Scan for the cell matching the given text and deliver its [x, y] coordinate at center. 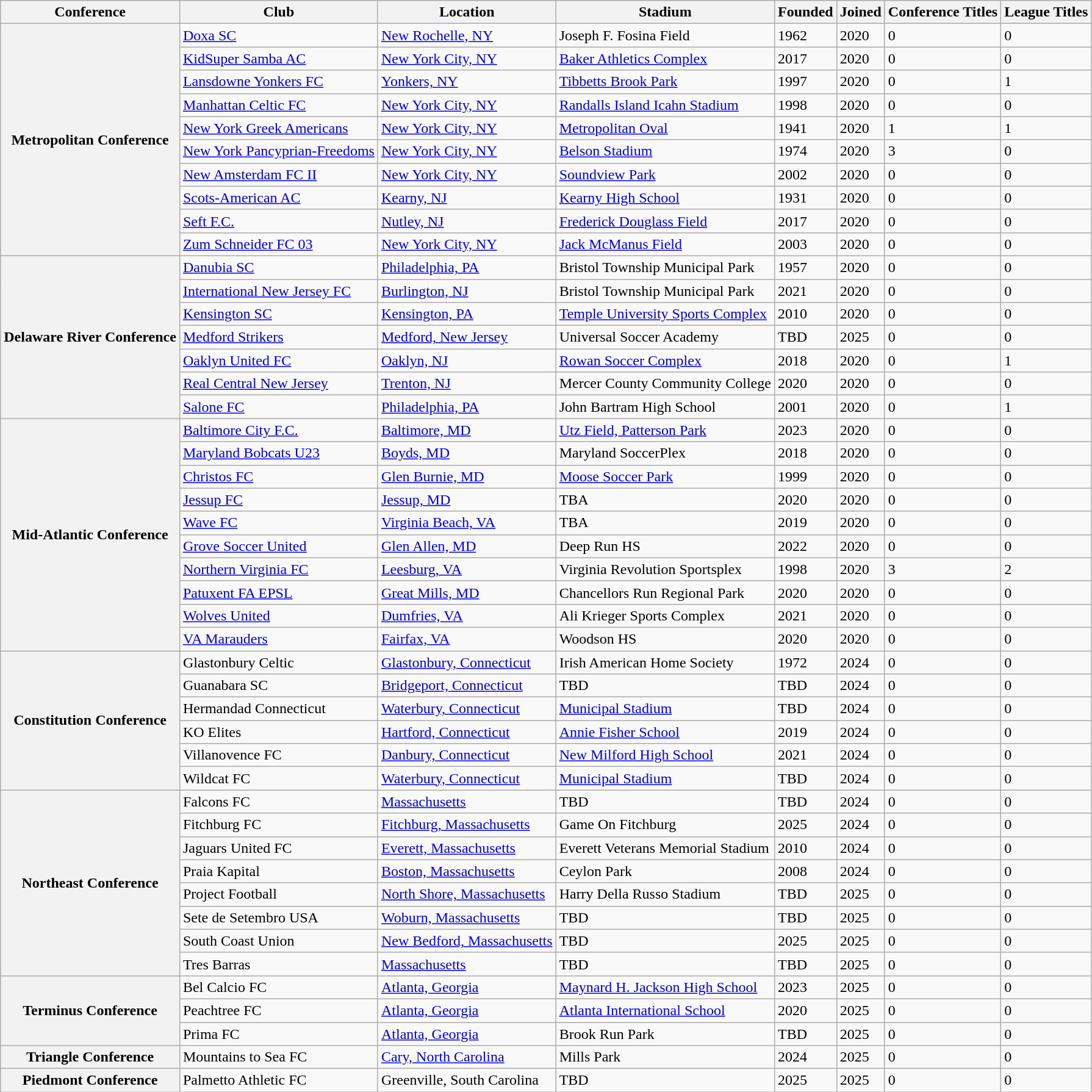
Bridgeport, Connecticut [467, 686]
Kearny High School [665, 198]
Seft F.C. [278, 221]
Patuxent FA EPSL [278, 592]
Wildcat FC [278, 778]
Oaklyn, NJ [467, 361]
Temple University Sports Complex [665, 314]
Falcons FC [278, 802]
Founded [805, 12]
Tres Barras [278, 964]
Harry Della Russo Stadium [665, 894]
Jack McManus Field [665, 244]
Trenton, NJ [467, 384]
Villanovence FC [278, 755]
Medford, New Jersey [467, 337]
Hartford, Connecticut [467, 732]
1962 [805, 35]
Praia Kapital [278, 871]
Oaklyn United FC [278, 361]
Maynard H. Jackson High School [665, 987]
Metropolitan Oval [665, 128]
Salone FC [278, 407]
Chancellors Run Regional Park [665, 592]
John Bartram High School [665, 407]
Leesburg, VA [467, 569]
Fairfax, VA [467, 639]
Christos FC [278, 476]
Baker Athletics Complex [665, 59]
Northern Virginia FC [278, 569]
Randalls Island Icahn Stadium [665, 105]
Universal Soccer Academy [665, 337]
1972 [805, 662]
Belson Stadium [665, 151]
Hermandad Connecticut [278, 709]
Frederick Douglass Field [665, 221]
Mid-Atlantic Conference [90, 534]
Piedmont Conference [90, 1080]
Palmetto Athletic FC [278, 1080]
Wolves United [278, 616]
1999 [805, 476]
Rowan Soccer Complex [665, 361]
Joined [860, 12]
Stadium [665, 12]
Doxa SC [278, 35]
League Titles [1046, 12]
Lansdowne Yonkers FC [278, 82]
Maryland Bobcats U23 [278, 453]
Everett Veterans Memorial Stadium [665, 848]
KO Elites [278, 732]
VA Marauders [278, 639]
Jaguars United FC [278, 848]
New Milford High School [665, 755]
Danbury, Connecticut [467, 755]
2008 [805, 871]
2001 [805, 407]
Virginia Beach, VA [467, 523]
Scots-American AC [278, 198]
2022 [805, 546]
Conference [90, 12]
Wave FC [278, 523]
Irish American Home Society [665, 662]
Fitchburg, Massachusetts [467, 825]
Brook Run Park [665, 1034]
Conference Titles [943, 12]
1931 [805, 198]
1997 [805, 82]
Terminus Conference [90, 1010]
Location [467, 12]
Ali Krieger Sports Complex [665, 616]
Tibbetts Brook Park [665, 82]
Glastonbury, Connecticut [467, 662]
Sete de Setembro USA [278, 918]
Medford Strikers [278, 337]
2003 [805, 244]
Soundview Park [665, 174]
Kensington SC [278, 314]
Burlington, NJ [467, 291]
Northeast Conference [90, 883]
Nutley, NJ [467, 221]
Guanabara SC [278, 686]
Mills Park [665, 1057]
Deep Run HS [665, 546]
Danubia SC [278, 267]
Baltimore City F.C. [278, 430]
Virginia Revolution Sportsplex [665, 569]
Glen Burnie, MD [467, 476]
Cary, North Carolina [467, 1057]
Annie Fisher School [665, 732]
1957 [805, 267]
Project Football [278, 894]
Maryland SoccerPlex [665, 453]
New Rochelle, NY [467, 35]
Zum Schneider FC 03 [278, 244]
Great Mills, MD [467, 592]
Boston, Massachusetts [467, 871]
New York Greek Americans [278, 128]
Game On Fitchburg [665, 825]
Glastonbury Celtic [278, 662]
New York Pancyprian-Freedoms [278, 151]
Baltimore, MD [467, 430]
Moose Soccer Park [665, 476]
Ceylon Park [665, 871]
South Coast Union [278, 941]
Club [278, 12]
Utz Field, Patterson Park [665, 430]
Yonkers, NY [467, 82]
Woburn, Massachusetts [467, 918]
1941 [805, 128]
KidSuper Samba AC [278, 59]
Kearny, NJ [467, 198]
Jessup, MD [467, 500]
Constitution Conference [90, 720]
Woodson HS [665, 639]
Dumfries, VA [467, 616]
Jessup FC [278, 500]
Triangle Conference [90, 1057]
Atlanta International School [665, 1010]
Joseph F. Fosina Field [665, 35]
North Shore, Massachusetts [467, 894]
Mercer County Community College [665, 384]
Prima FC [278, 1034]
Metropolitan Conference [90, 140]
New Bedford, Massachusetts [467, 941]
Glen Allen, MD [467, 546]
International New Jersey FC [278, 291]
Peachtree FC [278, 1010]
Fitchburg FC [278, 825]
Grove Soccer United [278, 546]
2002 [805, 174]
Bel Calcio FC [278, 987]
Kensington, PA [467, 314]
Real Central New Jersey [278, 384]
Manhattan Celtic FC [278, 105]
Mountains to Sea FC [278, 1057]
2 [1046, 569]
Boyds, MD [467, 453]
1974 [805, 151]
New Amsterdam FC II [278, 174]
Greenville, South Carolina [467, 1080]
Delaware River Conference [90, 337]
Everett, Massachusetts [467, 848]
